Extract the (x, y) coordinate from the center of the cell holding the provided text.  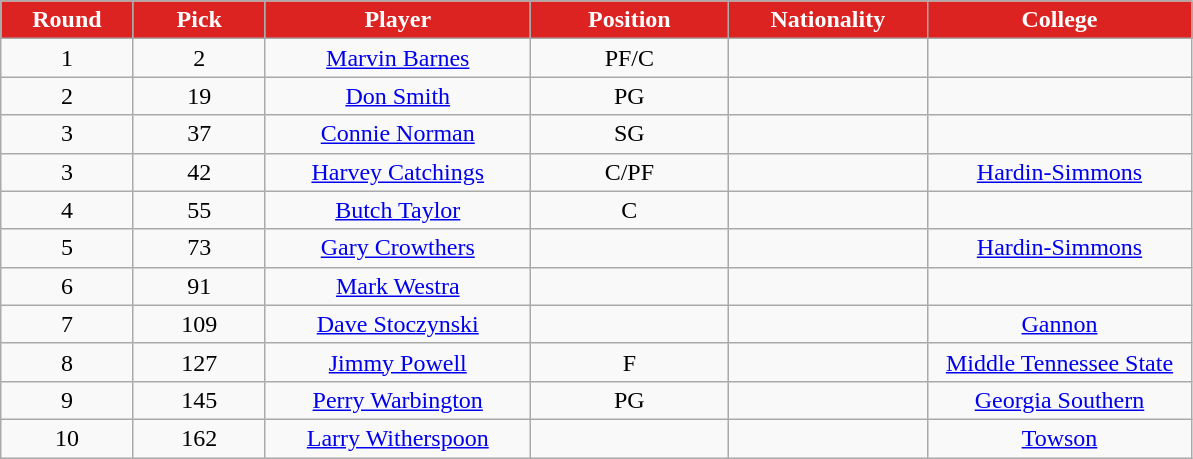
Mark Westra (398, 286)
91 (199, 286)
37 (199, 134)
Pick (199, 20)
162 (199, 438)
145 (199, 400)
Harvey Catchings (398, 172)
Georgia Southern (1060, 400)
4 (67, 210)
7 (67, 324)
42 (199, 172)
109 (199, 324)
19 (199, 96)
Player (398, 20)
1 (67, 58)
73 (199, 248)
5 (67, 248)
SG (630, 134)
C/PF (630, 172)
Nationality (828, 20)
Dave Stoczynski (398, 324)
Connie Norman (398, 134)
Gary Crowthers (398, 248)
9 (67, 400)
Butch Taylor (398, 210)
F (630, 362)
Don Smith (398, 96)
Jimmy Powell (398, 362)
C (630, 210)
10 (67, 438)
Perry Warbington (398, 400)
8 (67, 362)
Larry Witherspoon (398, 438)
55 (199, 210)
Marvin Barnes (398, 58)
127 (199, 362)
Round (67, 20)
PF/C (630, 58)
College (1060, 20)
Position (630, 20)
Gannon (1060, 324)
Towson (1060, 438)
6 (67, 286)
Middle Tennessee State (1060, 362)
